Identify which cell holds the provided text, then report its (x, y) central coordinate. 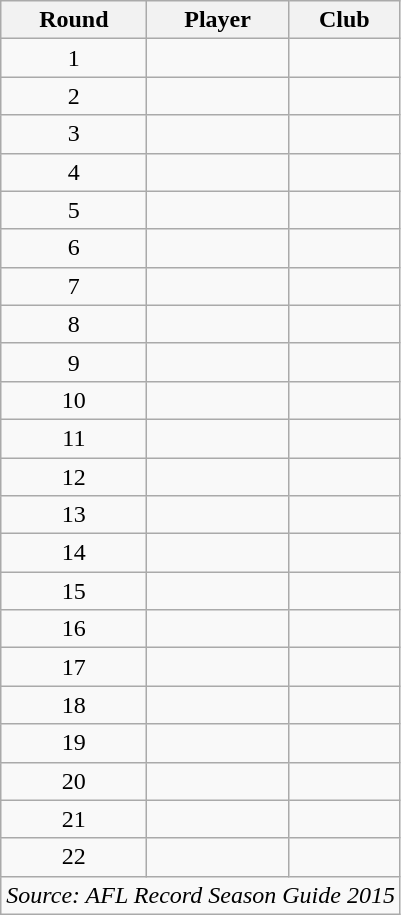
Round (74, 20)
6 (74, 248)
5 (74, 210)
11 (74, 438)
15 (74, 591)
7 (74, 286)
19 (74, 743)
10 (74, 400)
21 (74, 819)
22 (74, 857)
9 (74, 362)
8 (74, 324)
14 (74, 553)
12 (74, 477)
2 (74, 96)
4 (74, 172)
Player (218, 20)
20 (74, 781)
13 (74, 515)
Source: AFL Record Season Guide 2015 (201, 895)
1 (74, 58)
3 (74, 134)
18 (74, 705)
16 (74, 629)
17 (74, 667)
Club (344, 20)
